Find where the given text appears and provide that cell's center as [X, Y] coordinate. 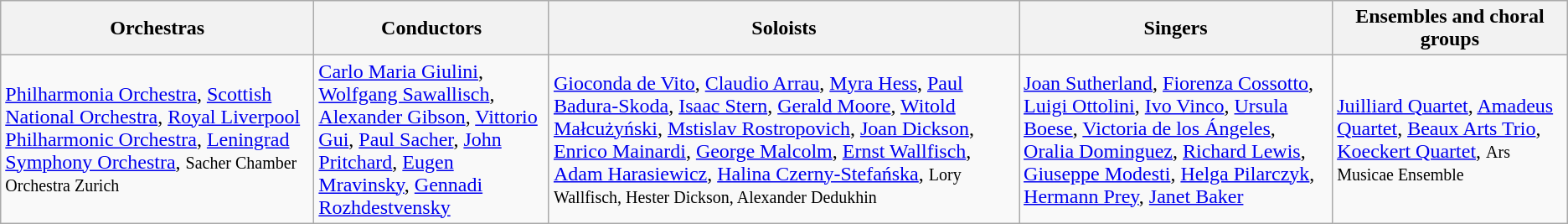
Orchestras [157, 29]
Carlo Maria Giulini, Wolfgang Sawallisch, Alexander Gibson, Vittorio Gui, Paul Sacher, John Pritchard, Eugen Mravinsky, Gennadi Rozhdestvensky [432, 139]
Soloists [784, 29]
Juilliard Quartet, Amadeus Quartet, Beaux Arts Trio, Koeckert Quartet, Ars Musicae Ensemble [1451, 139]
Singers [1176, 29]
Conductors [432, 29]
Ensembles and choral groups [1451, 29]
